Find where the given text appears and provide that cell's center as (X, Y) coordinate. 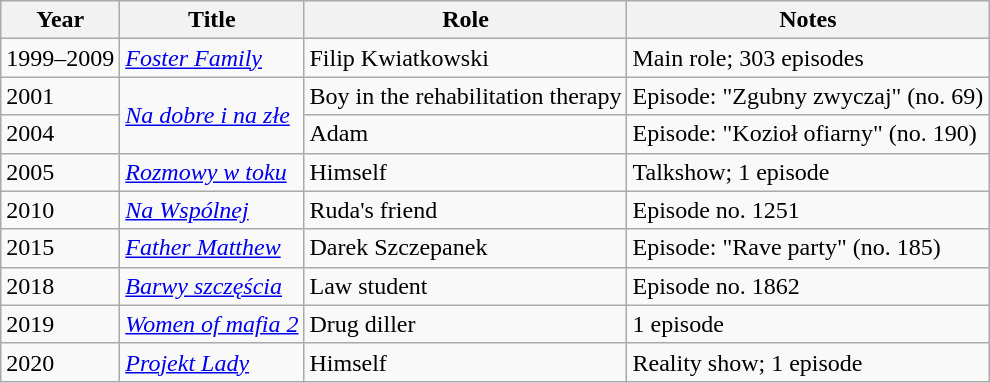
Father Matthew (212, 248)
Boy in the rehabilitation therapy (466, 96)
Episode: "Zgubny zwyczaj" (no. 69) (808, 96)
Talkshow; 1 episode (808, 172)
Role (466, 20)
Episode no. 1862 (808, 286)
2005 (60, 172)
2018 (60, 286)
2019 (60, 324)
Episode: "Rave party" (no. 185) (808, 248)
2004 (60, 134)
Women of mafia 2 (212, 324)
Year (60, 20)
Drug diller (466, 324)
Episode: "Kozioł ofiarny" (no. 190) (808, 134)
1999–2009 (60, 58)
Adam (466, 134)
Na dobre i na złe (212, 115)
Na Wspólnej (212, 210)
Notes (808, 20)
2015 (60, 248)
1 episode (808, 324)
Law student (466, 286)
Episode no. 1251 (808, 210)
Title (212, 20)
Reality show; 1 episode (808, 362)
Barwy szczęścia (212, 286)
2010 (60, 210)
Projekt Lady (212, 362)
Foster Family (212, 58)
2020 (60, 362)
Ruda's friend (466, 210)
Darek Szczepanek (466, 248)
Rozmowy w toku (212, 172)
Main role; 303 episodes (808, 58)
Filip Kwiatkowski (466, 58)
2001 (60, 96)
